Identify which cell holds the provided text, then report its (X, Y) central coordinate. 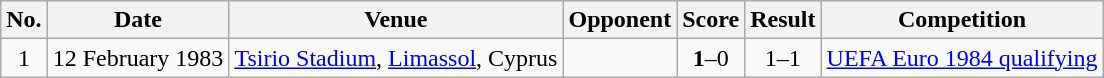
1–0 (711, 58)
UEFA Euro 1984 qualifying (962, 58)
Competition (962, 20)
1 (24, 58)
Venue (396, 20)
Score (711, 20)
Tsirio Stadium, Limassol, Cyprus (396, 58)
Result (783, 20)
No. (24, 20)
Opponent (620, 20)
12 February 1983 (138, 58)
Date (138, 20)
1–1 (783, 58)
